Extract the [X, Y] coordinate from the center of the cell holding the provided text.  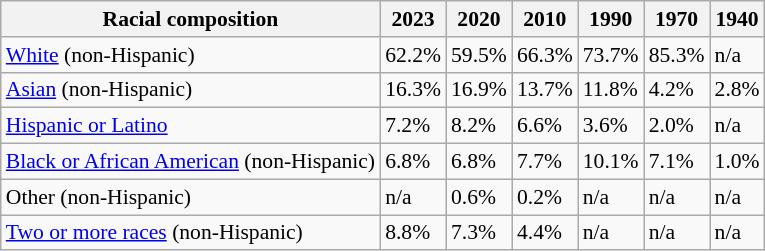
7.3% [479, 233]
3.6% [611, 126]
Other (non-Hispanic) [190, 197]
4.2% [677, 90]
16.9% [479, 90]
73.7% [611, 55]
1.0% [738, 162]
1970 [677, 19]
11.8% [611, 90]
62.2% [413, 55]
8.8% [413, 233]
6.6% [545, 126]
7.2% [413, 126]
White (non-Hispanic) [190, 55]
2.8% [738, 90]
2023 [413, 19]
8.2% [479, 126]
1940 [738, 19]
16.3% [413, 90]
59.5% [479, 55]
Racial composition [190, 19]
2020 [479, 19]
2010 [545, 19]
7.1% [677, 162]
10.1% [611, 162]
13.7% [545, 90]
0.6% [479, 197]
1990 [611, 19]
Hispanic or Latino [190, 126]
2.0% [677, 126]
Asian (non-Hispanic) [190, 90]
66.3% [545, 55]
85.3% [677, 55]
4.4% [545, 233]
7.7% [545, 162]
Black or African American (non-Hispanic) [190, 162]
Two or more races (non-Hispanic) [190, 233]
0.2% [545, 197]
